Return the (X, Y) coordinate for the center point of the cell that contains the specified text.  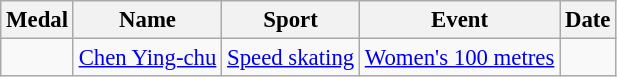
Sport (291, 20)
Date (588, 20)
Women's 100 metres (459, 58)
Medal (38, 20)
Chen Ying-chu (147, 58)
Speed skating (291, 58)
Name (147, 20)
Event (459, 20)
